From the cell containing the given text, extract its center point as [X, Y] coordinate. 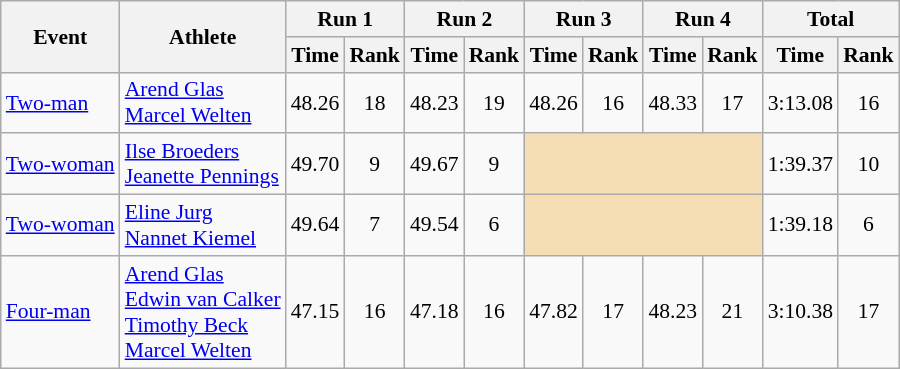
48.33 [672, 102]
Athlete [203, 36]
Event [60, 36]
47.15 [316, 312]
Ilse BroedersJeanette Pennings [203, 164]
1:39.18 [800, 226]
Arend GlasMarcel Welten [203, 102]
49.54 [434, 226]
10 [868, 164]
3:13.08 [800, 102]
49.70 [316, 164]
47.18 [434, 312]
Run 1 [346, 19]
Arend GlasEdwin van CalkerTimothy BeckMarcel Welten [203, 312]
Four-man [60, 312]
49.64 [316, 226]
18 [374, 102]
7 [374, 226]
Run 3 [584, 19]
Run 4 [702, 19]
3:10.38 [800, 312]
47.82 [554, 312]
Two-man [60, 102]
21 [732, 312]
Run 2 [464, 19]
49.67 [434, 164]
Total [831, 19]
Eline JurgNannet Kiemel [203, 226]
1:39.37 [800, 164]
19 [494, 102]
